Return the [X, Y] coordinate for the center point of the cell that contains the specified text.  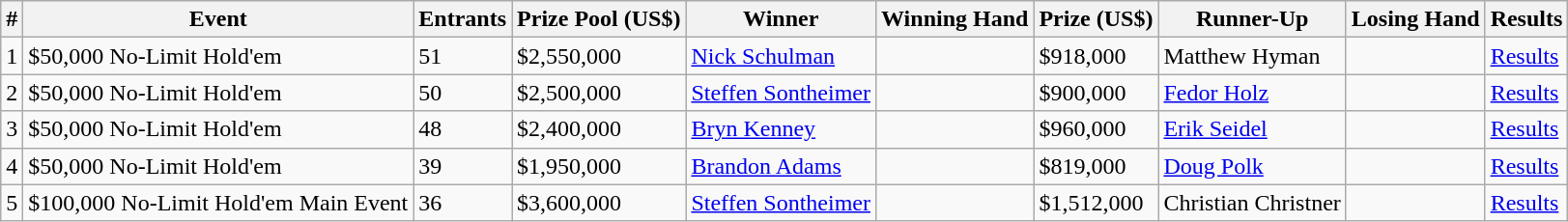
Prize Pool (US$) [599, 19]
Brandon Adams [781, 166]
$1,512,000 [1096, 203]
Nick Schulman [781, 56]
$900,000 [1096, 93]
$819,000 [1096, 166]
Losing Hand [1415, 19]
$918,000 [1096, 56]
Erik Seidel [1252, 129]
Prize (US$) [1096, 19]
Event [218, 19]
Doug Polk [1252, 166]
$2,550,000 [599, 56]
$3,600,000 [599, 203]
51 [463, 56]
39 [463, 166]
1 [12, 56]
$100,000 No-Limit Hold'em Main Event [218, 203]
Winning Hand [955, 19]
Bryn Kenney [781, 129]
$960,000 [1096, 129]
$2,500,000 [599, 93]
Fedor Holz [1252, 93]
5 [12, 203]
36 [463, 203]
Entrants [463, 19]
2 [12, 93]
50 [463, 93]
Christian Christner [1252, 203]
$2,400,000 [599, 129]
3 [12, 129]
# [12, 19]
Matthew Hyman [1252, 56]
Runner-Up [1252, 19]
48 [463, 129]
Winner [781, 19]
4 [12, 166]
$1,950,000 [599, 166]
